Capture the cell that displays the provided text and extract its (x, y) central coordinate. 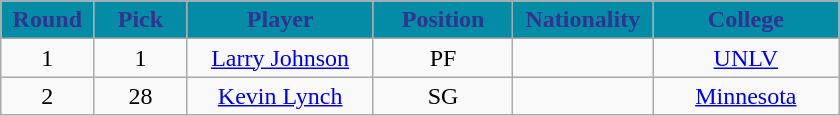
Nationality (583, 20)
College (746, 20)
SG (443, 96)
Round (48, 20)
28 (140, 96)
Player (280, 20)
Larry Johnson (280, 58)
Minnesota (746, 96)
Position (443, 20)
2 (48, 96)
Kevin Lynch (280, 96)
UNLV (746, 58)
PF (443, 58)
Pick (140, 20)
